Determine the (X, Y) coordinate at the center of the cell enclosing the given text.  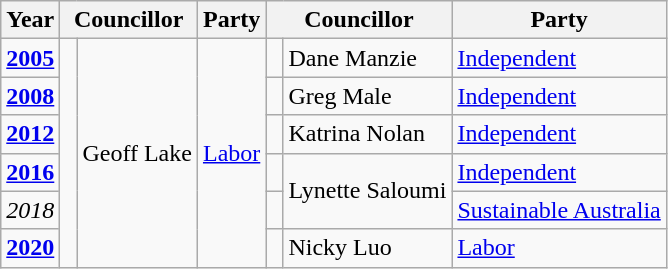
Lynette Saloumi (368, 191)
2008 (30, 96)
Dane Manzie (368, 58)
2012 (30, 134)
Katrina Nolan (368, 134)
2005 (30, 58)
2016 (30, 172)
Nicky Luo (368, 248)
Greg Male (368, 96)
2018 (30, 210)
Sustainable Australia (559, 210)
Geoff Lake (138, 153)
2020 (30, 248)
Year (30, 20)
